Find where the given text appears and provide that cell's center as [x, y] coordinate. 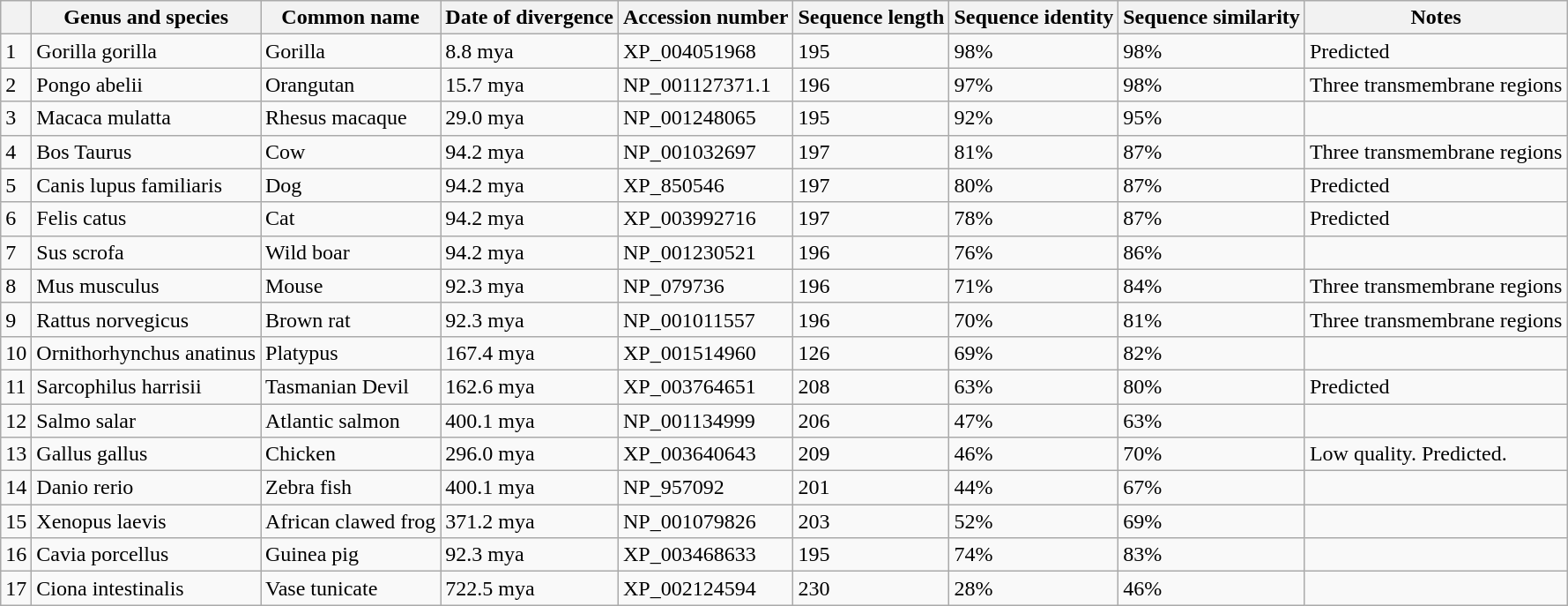
371.2 mya [530, 521]
Platypus [351, 353]
126 [871, 353]
84% [1212, 286]
Cat [351, 219]
NP_001127371.1 [705, 85]
83% [1212, 555]
Sequence length [871, 18]
African clawed frog [351, 521]
5 [16, 185]
Gorilla [351, 51]
NP_001011557 [705, 319]
XP_002124594 [705, 588]
8.8 mya [530, 51]
11 [16, 386]
Felis catus [146, 219]
Mouse [351, 286]
16 [16, 555]
Canis lupus familiaris [146, 185]
Genus and species [146, 18]
XP_850546 [705, 185]
Zebra fish [351, 488]
Macaca mulatta [146, 118]
9 [16, 319]
82% [1212, 353]
1 [16, 51]
15.7 mya [530, 85]
NP_957092 [705, 488]
Pongo abelii [146, 85]
28% [1034, 588]
Cavia porcellus [146, 555]
Sequence identity [1034, 18]
2 [16, 85]
NP_079736 [705, 286]
97% [1034, 85]
6 [16, 219]
Bos Taurus [146, 152]
Gallus gallus [146, 454]
201 [871, 488]
47% [1034, 421]
Vase tunicate [351, 588]
NP_001248065 [705, 118]
722.5 mya [530, 588]
3 [16, 118]
XP_001514960 [705, 353]
209 [871, 454]
Salmo salar [146, 421]
4 [16, 152]
Dog [351, 185]
Common name [351, 18]
Brown rat [351, 319]
17 [16, 588]
Sarcophilus harrisii [146, 386]
86% [1212, 252]
67% [1212, 488]
NP_001134999 [705, 421]
Gorilla gorilla [146, 51]
14 [16, 488]
208 [871, 386]
NP_001032697 [705, 152]
Notes [1436, 18]
Low quality. Predicted. [1436, 454]
162.6 mya [530, 386]
Mus musculus [146, 286]
Rattus norvegicus [146, 319]
Tasmanian Devil [351, 386]
Cow [351, 152]
13 [16, 454]
44% [1034, 488]
Wild boar [351, 252]
Atlantic salmon [351, 421]
7 [16, 252]
Danio rerio [146, 488]
10 [16, 353]
12 [16, 421]
71% [1034, 286]
15 [16, 521]
206 [871, 421]
230 [871, 588]
296.0 mya [530, 454]
76% [1034, 252]
Date of divergence [530, 18]
92% [1034, 118]
167.4 mya [530, 353]
NP_001079826 [705, 521]
XP_003764651 [705, 386]
Ornithorhynchus anatinus [146, 353]
95% [1212, 118]
29.0 mya [530, 118]
Rhesus macaque [351, 118]
XP_003992716 [705, 219]
XP_004051968 [705, 51]
XP_003640643 [705, 454]
Sus scrofa [146, 252]
Ciona intestinalis [146, 588]
203 [871, 521]
Chicken [351, 454]
8 [16, 286]
Xenopus laevis [146, 521]
XP_003468633 [705, 555]
Sequence similarity [1212, 18]
78% [1034, 219]
Orangutan [351, 85]
NP_001230521 [705, 252]
Guinea pig [351, 555]
52% [1034, 521]
74% [1034, 555]
Accession number [705, 18]
